Search for the cell housing the specified text and yield its [x, y] center coordinate. 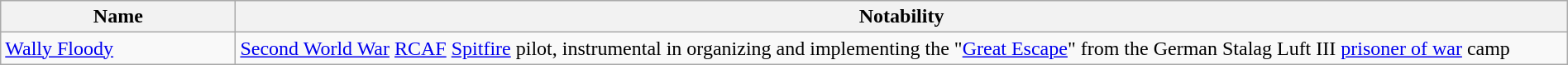
Name [118, 17]
Wally Floody [118, 48]
Notability [901, 17]
